Identify which cell holds the provided text, then report its (x, y) central coordinate. 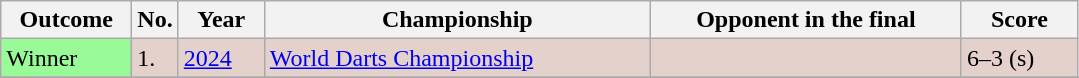
6–3 (s) (1019, 58)
World Darts Championship (457, 58)
Outcome (66, 20)
2024 (221, 58)
1. (155, 58)
Score (1019, 20)
No. (155, 20)
Winner (66, 58)
Opponent in the final (806, 20)
Championship (457, 20)
Year (221, 20)
